From the cell containing the given text, extract its center point as (x, y) coordinate. 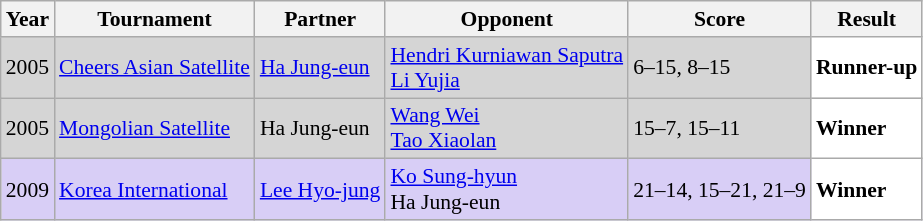
Runner-up (866, 68)
6–15, 8–15 (720, 68)
Korea International (154, 190)
Partner (320, 19)
2009 (28, 190)
Score (720, 19)
Opponent (506, 19)
Cheers Asian Satellite (154, 68)
21–14, 15–21, 21–9 (720, 190)
15–7, 15–11 (720, 128)
Wang Wei Tao Xiaolan (506, 128)
Year (28, 19)
Mongolian Satellite (154, 128)
Tournament (154, 19)
Ko Sung-hyun Ha Jung-eun (506, 190)
Lee Hyo-jung (320, 190)
Result (866, 19)
Hendri Kurniawan Saputra Li Yujia (506, 68)
